Capture the cell that displays the provided text and extract its [X, Y] central coordinate. 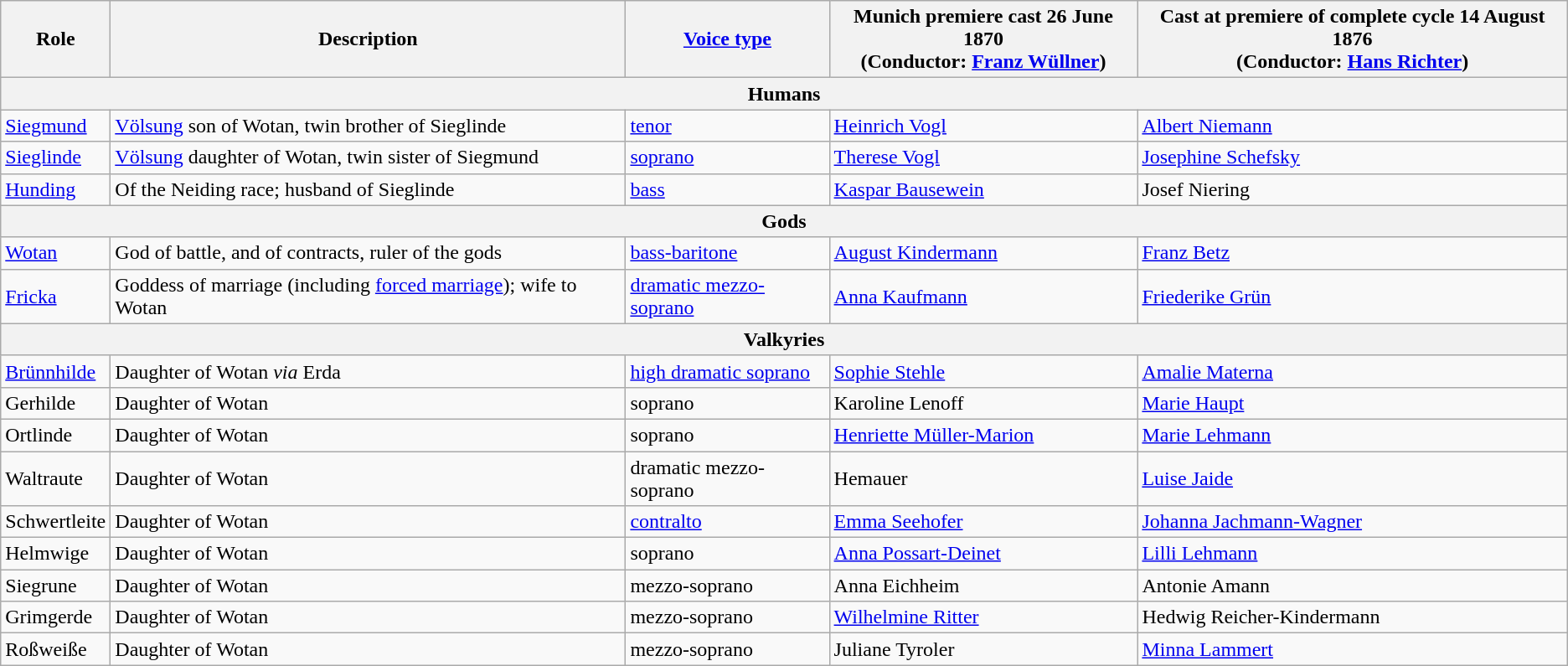
Wilhelmine Ritter [983, 617]
Antonie Amann [1352, 586]
Henriette Müller-Marion [983, 435]
Franz Betz [1352, 253]
Grimgerde [55, 617]
Wotan [55, 253]
Juliane Tyroler [983, 649]
Anna Eichheim [983, 586]
Voice type [727, 39]
God of battle, and of contracts, ruler of the gods [369, 253]
Waltraute [55, 478]
Schwertleite [55, 522]
Hemauer [983, 478]
August Kindermann [983, 253]
Gods [784, 221]
Sieglinde [55, 157]
Description [369, 39]
Luise Jaide [1352, 478]
Kaspar Bausewein [983, 189]
Siegmund [55, 126]
Therese Vogl [983, 157]
high dramatic soprano [727, 371]
Völsung son of Wotan, twin brother of Sieglinde [369, 126]
Amalie Materna [1352, 371]
Humans [784, 94]
Hunding [55, 189]
Josephine Schefsky [1352, 157]
Völsung daughter of Wotan, twin sister of Siegmund [369, 157]
Minna Lammert [1352, 649]
Daughter of Wotan via Erda [369, 371]
Heinrich Vogl [983, 126]
bass-baritone [727, 253]
tenor [727, 126]
Sophie Stehle [983, 371]
Johanna Jachmann-Wagner [1352, 522]
Hedwig Reicher-Kindermann [1352, 617]
contralto [727, 522]
Anna Kaufmann [983, 297]
Fricka [55, 297]
Albert Niemann [1352, 126]
Cast at premiere of complete cycle 14 August 1876(Conductor: Hans Richter) [1352, 39]
Helmwige [55, 554]
Siegrune [55, 586]
Munich premiere cast 26 June 1870 (Conductor: Franz Wüllner) [983, 39]
Emma Seehofer [983, 522]
Valkyries [784, 339]
Of the Neiding race; husband of Sieglinde [369, 189]
Brünnhilde [55, 371]
Anna Possart-Deinet [983, 554]
Marie Haupt [1352, 403]
Gerhilde [55, 403]
Friederike Grün [1352, 297]
Lilli Lehmann [1352, 554]
Marie Lehmann [1352, 435]
Josef Niering [1352, 189]
Role [55, 39]
bass [727, 189]
Karoline Lenoff [983, 403]
Ortlinde [55, 435]
Roßweiße [55, 649]
Goddess of marriage (including forced marriage); wife to Wotan [369, 297]
